Return [x, y] of the center of cell containing provided text 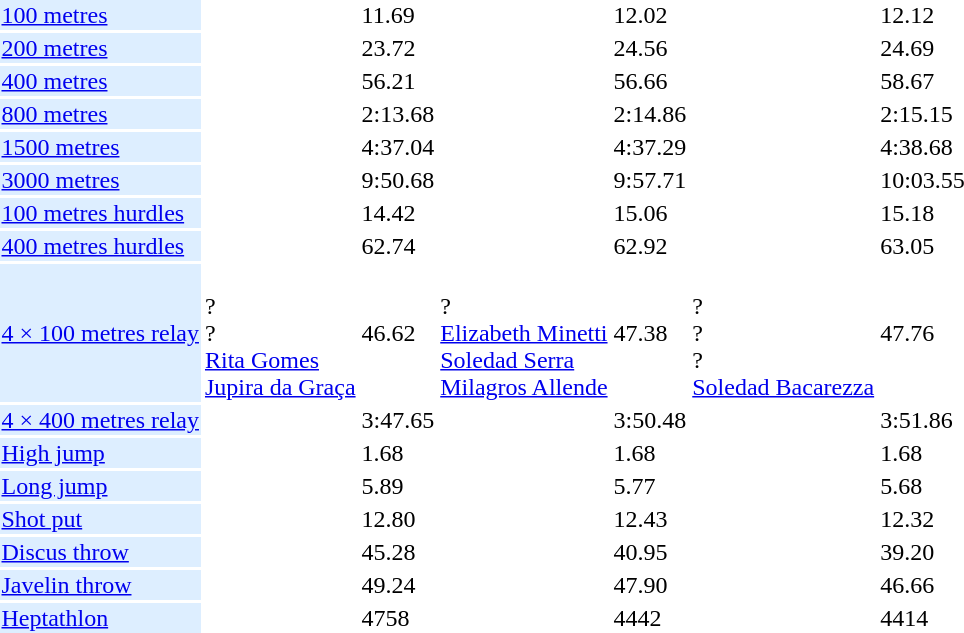
100 metres [100, 15]
800 metres [100, 114]
56.66 [650, 81]
4:37.29 [650, 147]
200 metres [100, 48]
47.38 [650, 333]
4442 [650, 618]
45.28 [398, 552]
2:14.86 [650, 114]
2:13.68 [398, 114]
23.72 [398, 48]
15.06 [650, 213]
3:47.65 [398, 420]
100 metres hurdles [100, 213]
4758 [398, 618]
?Elizabeth MinettiSoledad SerraMilagros Allende [524, 333]
3000 metres [100, 180]
Javelin throw [100, 585]
40.95 [650, 552]
Heptathlon [100, 618]
47.90 [650, 585]
1500 metres [100, 147]
62.92 [650, 246]
Discus throw [100, 552]
56.21 [398, 81]
12.80 [398, 519]
9:50.68 [398, 180]
Long jump [100, 486]
49.24 [398, 585]
???Soledad Bacarezza [784, 333]
400 metres [100, 81]
3:50.48 [650, 420]
62.74 [398, 246]
12.43 [650, 519]
5.89 [398, 486]
4 × 100 metres relay [100, 333]
??Rita GomesJupira da Graça [280, 333]
5.77 [650, 486]
Shot put [100, 519]
46.62 [398, 333]
24.56 [650, 48]
400 metres hurdles [100, 246]
12.02 [650, 15]
High jump [100, 453]
11.69 [398, 15]
9:57.71 [650, 180]
4:37.04 [398, 147]
4 × 400 metres relay [100, 420]
14.42 [398, 213]
